Locate the cell with the specified text and output its [X, Y] center coordinate. 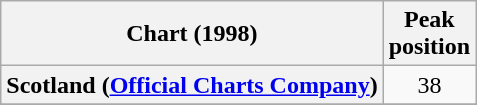
Peakposition [429, 34]
Scotland (Official Charts Company) [192, 85]
38 [429, 85]
Chart (1998) [192, 34]
